Scan for the cell matching the given text and deliver its [x, y] coordinate at center. 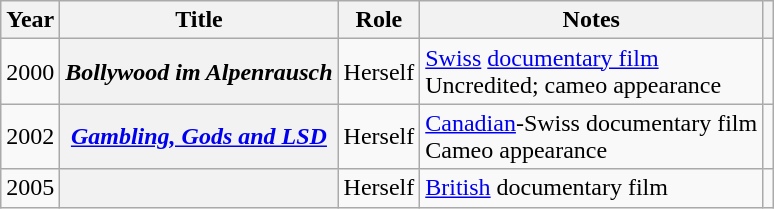
2000 [30, 72]
Role [379, 20]
2005 [30, 188]
Notes [592, 20]
Swiss documentary filmUncredited; cameo appearance [592, 72]
British documentary film [592, 188]
Gambling, Gods and LSD [199, 136]
Year [30, 20]
Title [199, 20]
2002 [30, 136]
Bollywood im Alpenrausch [199, 72]
Canadian-Swiss documentary filmCameo appearance [592, 136]
